Pinpoint the cell where the given text exists, returning its [x, y] midpoint coordinate. 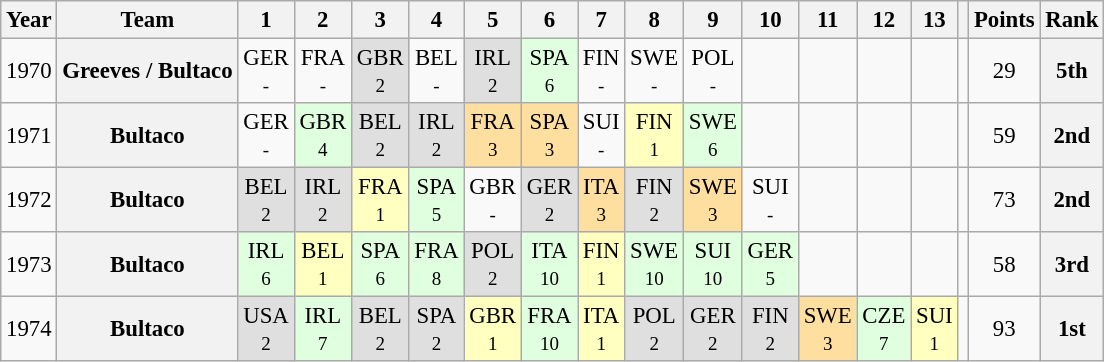
GBR2 [380, 72]
FRA10 [549, 330]
ITA3 [602, 200]
Team [148, 20]
Greeves / Bultaco [148, 72]
FRA- [322, 72]
1 [266, 20]
1974 [29, 330]
1972 [29, 200]
SWE10 [654, 264]
3rd [1072, 264]
SPA3 [549, 136]
BEL1 [322, 264]
2 [322, 20]
FRA8 [436, 264]
FRA3 [492, 136]
POL- [714, 72]
59 [1004, 136]
8 [654, 20]
3 [380, 20]
CZE7 [884, 330]
93 [1004, 330]
1st [1072, 330]
29 [1004, 72]
USA2 [266, 330]
11 [828, 20]
SUI1 [934, 330]
SWE- [654, 72]
1971 [29, 136]
FIN- [602, 72]
SWE6 [714, 136]
GBR- [492, 200]
1970 [29, 72]
GBR4 [322, 136]
BEL- [436, 72]
GBR1 [492, 330]
IRL6 [266, 264]
GER5 [770, 264]
6 [549, 20]
9 [714, 20]
12 [884, 20]
5th [1072, 72]
Points [1004, 20]
58 [1004, 264]
13 [934, 20]
5 [492, 20]
ITA10 [549, 264]
SUI10 [714, 264]
4 [436, 20]
ITA1 [602, 330]
10 [770, 20]
IRL7 [322, 330]
SPA5 [436, 200]
7 [602, 20]
FRA1 [380, 200]
Rank [1072, 20]
73 [1004, 200]
Year [29, 20]
SPA2 [436, 330]
1973 [29, 264]
